Return the (x, y) coordinate for the center point of the cell that contains the specified text.  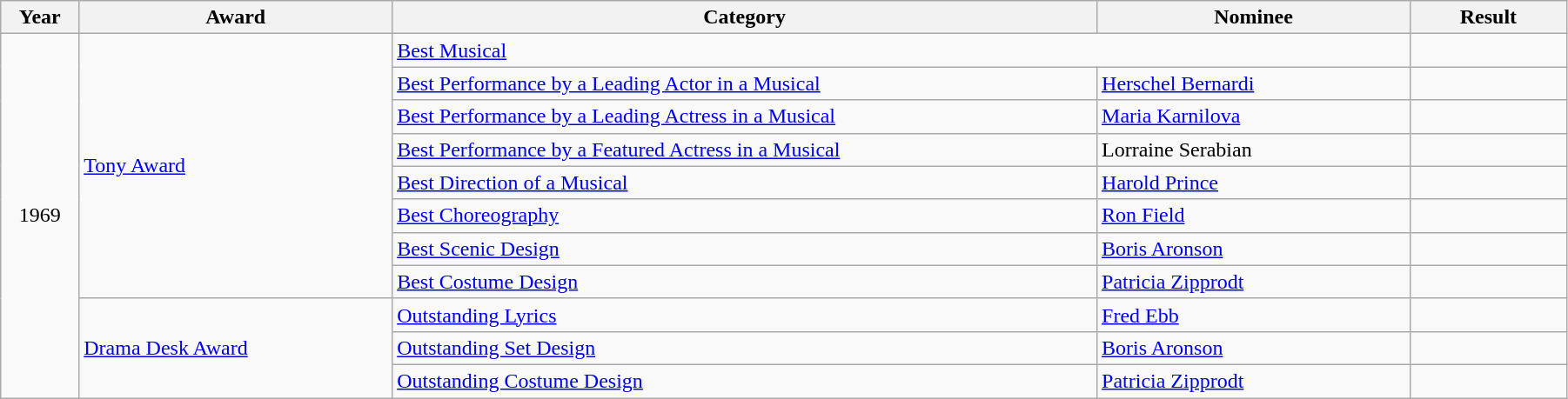
Outstanding Set Design (745, 348)
Outstanding Costume Design (745, 381)
Drama Desk Award (236, 348)
Outstanding Lyrics (745, 315)
Fred Ebb (1254, 315)
Best Musical (901, 50)
Best Costume Design (745, 282)
Result (1488, 17)
Herschel Bernardi (1254, 83)
Award (236, 17)
Best Performance by a Leading Actor in a Musical (745, 83)
Lorraine Serabian (1254, 150)
1969 (40, 216)
Best Performance by a Featured Actress in a Musical (745, 150)
Best Choreography (745, 216)
Tony Award (236, 166)
Nominee (1254, 17)
Category (745, 17)
Maria Karnilova (1254, 116)
Best Scenic Design (745, 249)
Ron Field (1254, 216)
Best Direction of a Musical (745, 183)
Best Performance by a Leading Actress in a Musical (745, 116)
Year (40, 17)
Harold Prince (1254, 183)
